Output the (x, y) coordinate of the center of the cell containing the given text.  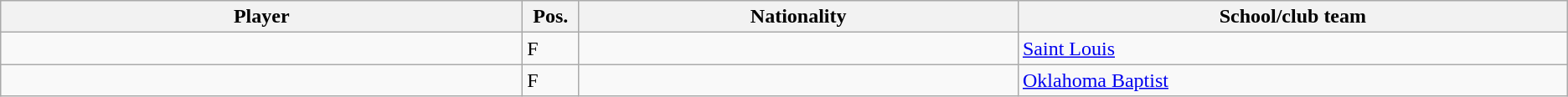
Oklahoma Baptist (1292, 80)
Player (261, 17)
Saint Louis (1292, 48)
Nationality (799, 17)
Pos. (551, 17)
School/club team (1292, 17)
